Provide the (X, Y) coordinate of the cell's center where the given text is located.  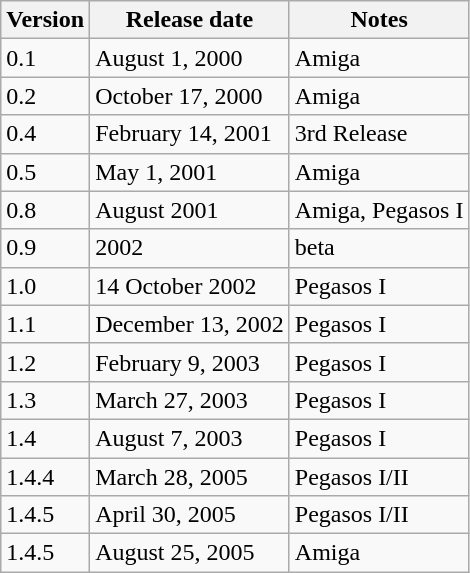
August 1, 2000 (190, 58)
April 30, 2005 (190, 515)
February 9, 2003 (190, 362)
Release date (190, 20)
Version (46, 20)
1.3 (46, 400)
1.2 (46, 362)
0.4 (46, 134)
October 17, 2000 (190, 96)
1.4 (46, 438)
1.4.4 (46, 477)
December 13, 2002 (190, 324)
August 7, 2003 (190, 438)
1.0 (46, 286)
1.1 (46, 324)
May 1, 2001 (190, 172)
Notes (379, 20)
0.2 (46, 96)
3rd Release (379, 134)
0.5 (46, 172)
0.8 (46, 210)
0.1 (46, 58)
March 28, 2005 (190, 477)
March 27, 2003 (190, 400)
0.9 (46, 248)
beta (379, 248)
2002 (190, 248)
August 25, 2005 (190, 553)
August 2001 (190, 210)
Amiga, Pegasos I (379, 210)
February 14, 2001 (190, 134)
14 October 2002 (190, 286)
